Return [X, Y] of the center of cell containing provided text 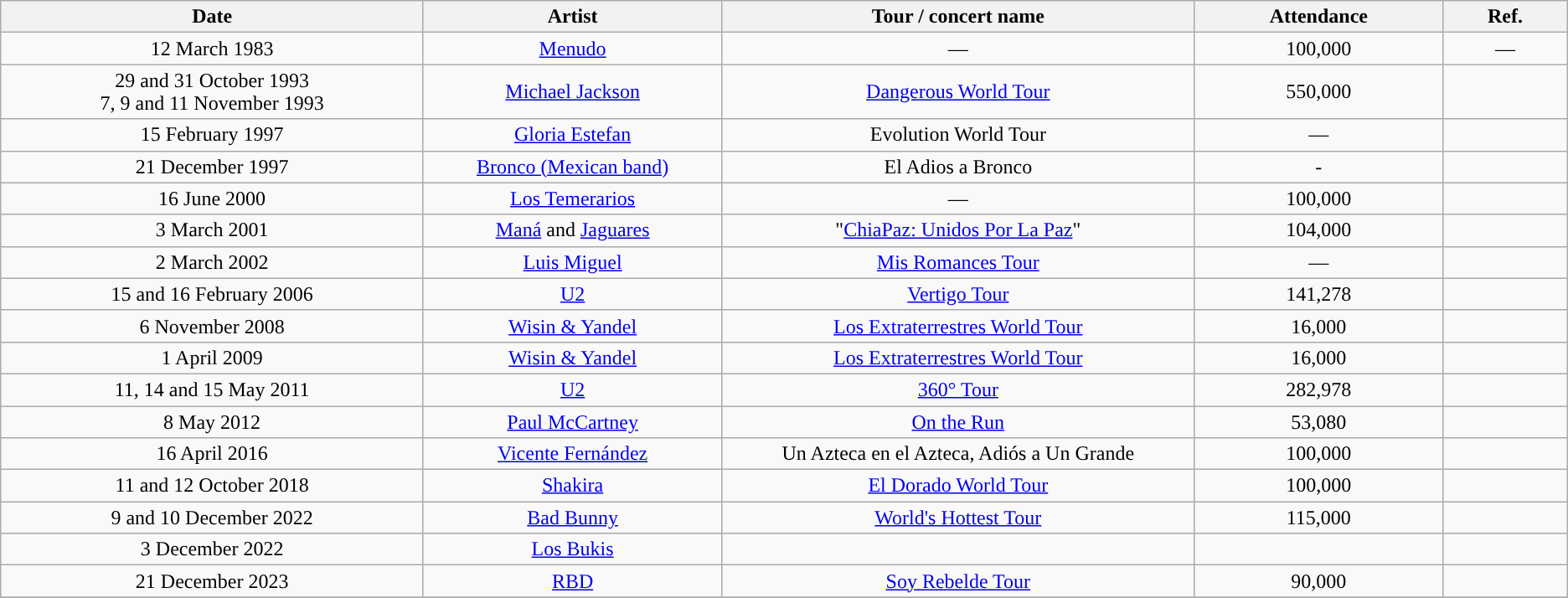
Luis Miguel [572, 262]
Los Temerarios [572, 198]
90,000 [1318, 581]
8 May 2012 [213, 421]
16 April 2016 [213, 454]
53,080 [1318, 421]
12 March 1983 [213, 49]
282,978 [1318, 389]
Shakira [572, 486]
3 March 2001 [213, 230]
Ref. [1505, 17]
3 December 2022 [213, 549]
- [1318, 167]
El Adios a Bronco [958, 167]
Mis Romances Tour [958, 262]
360° Tour [958, 389]
"ChiaPaz: Unidos Por La Paz" [958, 230]
15 and 16 February 2006 [213, 294]
11, 14 and 15 May 2011 [213, 389]
Attendance [1318, 17]
1 April 2009 [213, 358]
16 June 2000 [213, 198]
Tour / concert name [958, 17]
Bronco (Mexican band) [572, 167]
550,000 [1318, 92]
RBD [572, 581]
On the Run [958, 421]
Los Bukis [572, 549]
9 and 10 December 2022 [213, 518]
Un Azteca en el Azteca, Adiós a Un Grande [958, 454]
World's Hottest Tour [958, 518]
Vertigo Tour [958, 294]
Paul McCartney [572, 421]
Date [213, 17]
2 March 2002 [213, 262]
21 December 2023 [213, 581]
Michael Jackson [572, 92]
6 November 2008 [213, 326]
Artist [572, 17]
141,278 [1318, 294]
115,000 [1318, 518]
El Dorado World Tour [958, 486]
Evolution World Tour [958, 135]
Dangerous World Tour [958, 92]
29 and 31 October 1993 7, 9 and 11 November 1993 [213, 92]
Maná and Jaguares [572, 230]
11 and 12 October 2018 [213, 486]
Soy Rebelde Tour [958, 581]
Menudo [572, 49]
104,000 [1318, 230]
Vicente Fernández [572, 454]
Gloria Estefan [572, 135]
15 February 1997 [213, 135]
21 December 1997 [213, 167]
Bad Bunny [572, 518]
